Detect which cell encompasses the target text, then output its [X, Y] center coordinate. 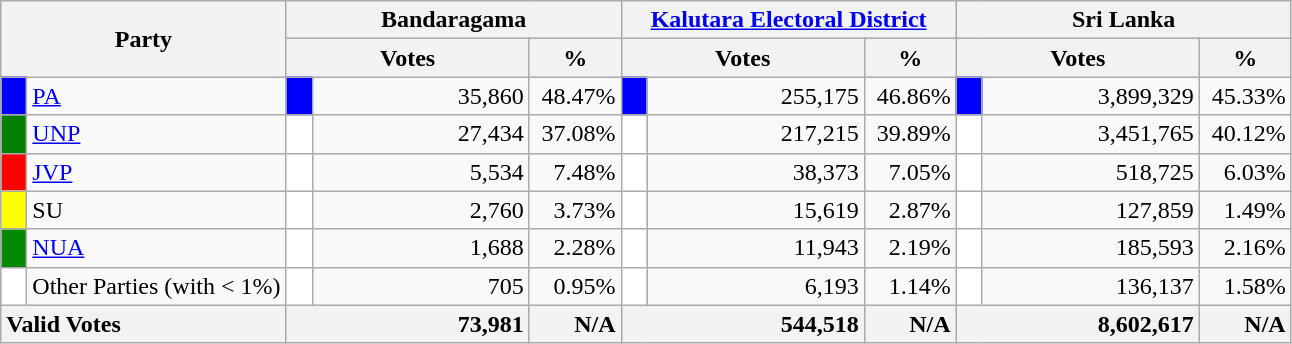
73,981 [408, 324]
5,534 [420, 172]
Other Parties (with < 1%) [156, 286]
Party [144, 39]
11,943 [756, 248]
37.08% [575, 134]
Valid Votes [144, 324]
40.12% [1245, 134]
255,175 [756, 96]
2.28% [575, 248]
7.05% [910, 172]
127,859 [1090, 210]
3,899,329 [1090, 96]
2.87% [910, 210]
PA [156, 96]
Sri Lanka [1124, 20]
SU [156, 210]
136,137 [1090, 286]
1.49% [1245, 210]
15,619 [756, 210]
Bandaragama [454, 20]
27,434 [420, 134]
185,593 [1090, 248]
UNP [156, 134]
1,688 [420, 248]
705 [420, 286]
2.19% [910, 248]
45.33% [1245, 96]
1.58% [1245, 286]
6.03% [1245, 172]
6,193 [756, 286]
544,518 [742, 324]
1.14% [910, 286]
3.73% [575, 210]
8,602,617 [1078, 324]
38,373 [756, 172]
46.86% [910, 96]
39.89% [910, 134]
2,760 [420, 210]
JVP [156, 172]
3,451,765 [1090, 134]
518,725 [1090, 172]
2.16% [1245, 248]
Kalutara Electoral District [788, 20]
35,860 [420, 96]
NUA [156, 248]
48.47% [575, 96]
217,215 [756, 134]
0.95% [575, 286]
7.48% [575, 172]
